Find where the given text appears and provide that cell's center as (x, y) coordinate. 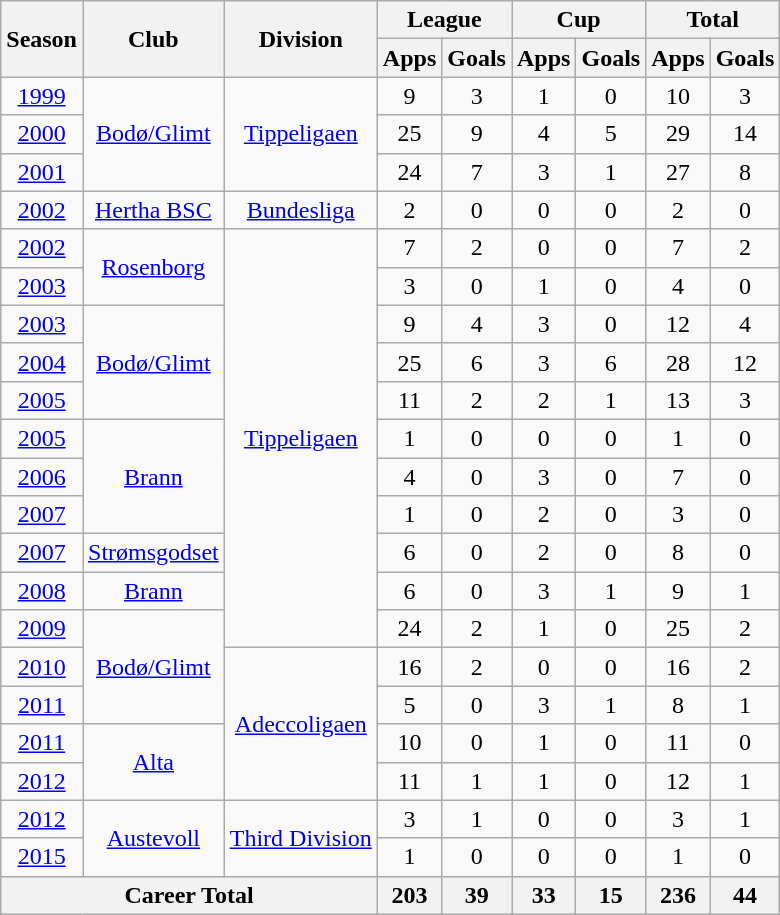
Adeccoligaen (300, 724)
Club (153, 39)
33 (544, 895)
14 (745, 134)
29 (678, 134)
Season (42, 39)
Division (300, 39)
2009 (42, 629)
Cup (579, 20)
2000 (42, 134)
Rosenborg (153, 267)
League (444, 20)
2001 (42, 172)
13 (678, 400)
39 (477, 895)
27 (678, 172)
2015 (42, 857)
1999 (42, 96)
203 (409, 895)
Alta (153, 762)
Strømsgodset (153, 553)
Hertha BSC (153, 210)
28 (678, 362)
Career Total (190, 895)
15 (611, 895)
Bundesliga (300, 210)
Austevoll (153, 838)
2010 (42, 667)
Total (713, 20)
236 (678, 895)
2008 (42, 591)
2004 (42, 362)
44 (745, 895)
2006 (42, 477)
Third Division (300, 838)
